Return (X, Y) of the center of cell containing provided text 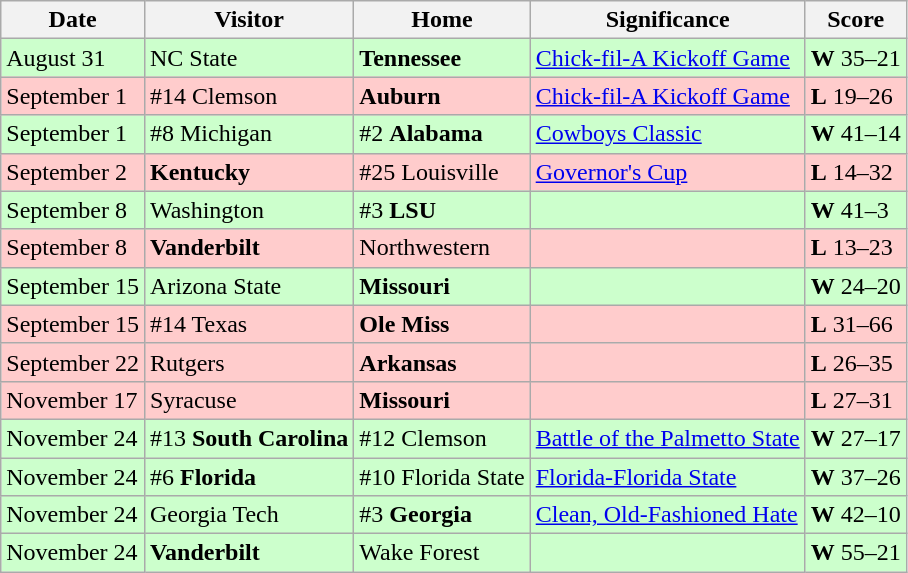
#14 Clemson (248, 96)
August 31 (73, 58)
Cowboys Classic (668, 134)
W 35–21 (856, 58)
#25 Louisville (442, 172)
W 42–10 (856, 515)
Wake Forest (442, 553)
Home (442, 20)
#12 Clemson (442, 438)
Governor's Cup (668, 172)
W 41–14 (856, 134)
#3 LSU (442, 210)
W 37–26 (856, 477)
#2 Alabama (442, 134)
Tennessee (442, 58)
W 41–3 (856, 210)
Ole Miss (442, 324)
W 27–17 (856, 438)
Kentucky (248, 172)
September 22 (73, 362)
November 17 (73, 400)
Syracuse (248, 400)
L 14–32 (856, 172)
Date (73, 20)
#6 Florida (248, 477)
L 19–26 (856, 96)
Northwestern (442, 248)
#10 Florida State (442, 477)
L 31–66 (856, 324)
W 24–20 (856, 286)
Florida-Florida State (668, 477)
L 27–31 (856, 400)
September 2 (73, 172)
#13 South Carolina (248, 438)
Arizona State (248, 286)
L 26–35 (856, 362)
#3 Georgia (442, 515)
Georgia Tech (248, 515)
Visitor (248, 20)
Score (856, 20)
Auburn (442, 96)
L 13–23 (856, 248)
Clean, Old-Fashioned Hate (668, 515)
Battle of the Palmetto State (668, 438)
Arkansas (442, 362)
#14 Texas (248, 324)
Significance (668, 20)
#8 Michigan (248, 134)
NC State (248, 58)
Washington (248, 210)
Rutgers (248, 362)
W 55–21 (856, 553)
